For the text-containing cell, return its midpoint in [x, y] coordinate format. 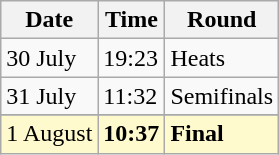
1 August [50, 134]
Round [222, 20]
Heats [222, 58]
Time [132, 20]
Final [222, 134]
31 July [50, 96]
30 July [50, 58]
Date [50, 20]
10:37 [132, 134]
11:32 [132, 96]
19:23 [132, 58]
Semifinals [222, 96]
